Find where the given text appears and provide that cell's center as [x, y] coordinate. 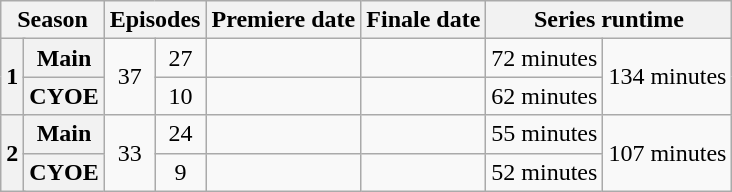
27 [180, 58]
24 [180, 134]
10 [180, 96]
2 [12, 153]
1 [12, 77]
37 [130, 77]
62 minutes [544, 96]
Premiere date [284, 20]
72 minutes [544, 58]
Finale date [424, 20]
Episodes [155, 20]
Season [52, 20]
107 minutes [668, 153]
Series runtime [609, 20]
52 minutes [544, 172]
55 minutes [544, 134]
9 [180, 172]
33 [130, 153]
134 minutes [668, 77]
